For the text-containing cell, return its midpoint in (x, y) coordinate format. 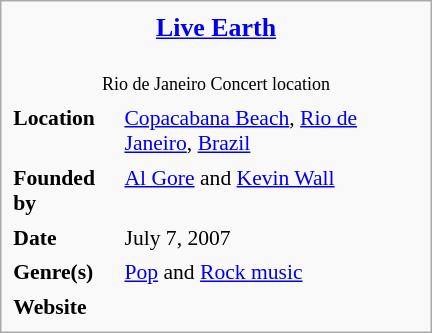
Date (64, 237)
Pop and Rock music (272, 272)
Copacabana Beach, Rio de Janeiro, Brazil (272, 130)
July 7, 2007 (272, 237)
Rio de Janeiro Concert location (216, 83)
Location (64, 130)
Genre(s) (64, 272)
Website (64, 306)
Live Earth (216, 28)
Al Gore and Kevin Wall (272, 190)
Founded by (64, 190)
